Scan for the cell matching the given text and deliver its [x, y] coordinate at center. 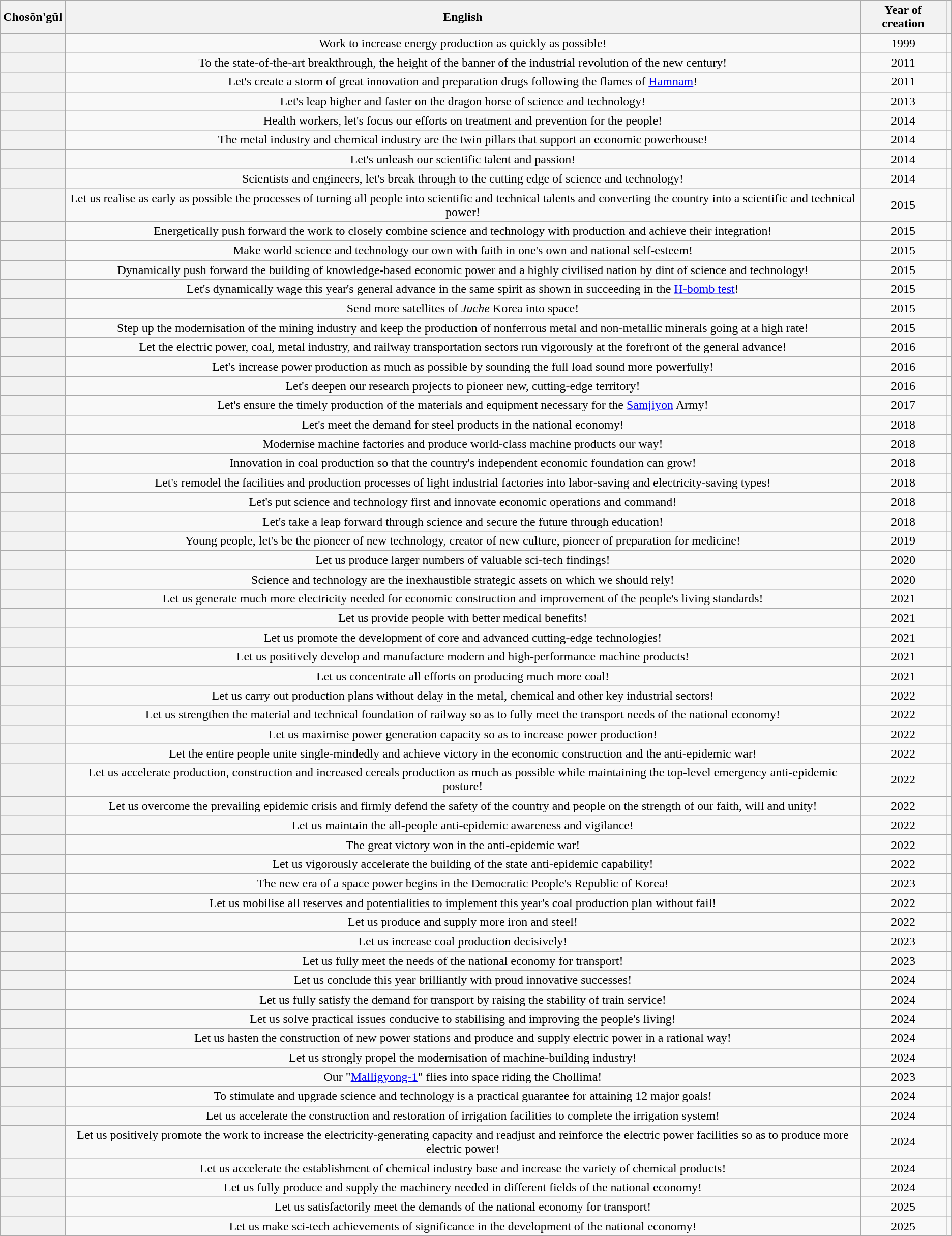
2017 [903, 405]
Let's take a leap forward through science and secure the future through education! [463, 521]
Step up the modernisation of the mining industry and keep the production of nonferrous metal and non-metallic minerals going at a high rate! [463, 328]
The metal industry and chemical industry are the twin pillars that support an economic powerhouse! [463, 140]
Let us increase coal production decisively! [463, 942]
Let us strengthen the material and technical foundation of railway so as to fully meet the transport needs of the national economy! [463, 715]
Let's dynamically wage this year's general advance in the same spirit as shown in succeeding in the H-bomb test! [463, 289]
Let us positively develop and manufacture modern and high-performance machine products! [463, 657]
Energetically push forward the work to closely combine science and technology with production and achieve their integration! [463, 231]
Let's create a storm of great innovation and preparation drugs following the flames of Hamnam! [463, 82]
Let us conclude this year brilliantly with proud innovative successes! [463, 980]
Let the entire people unite single-mindedly and achieve victory in the economic construction and the anti-epidemic war! [463, 753]
Innovation in coal production so that the country's independent economic foundation can grow! [463, 463]
Health workers, let's focus our efforts on treatment and prevention for the people! [463, 120]
Let us satisfactorily meet the demands of the national economy for transport! [463, 1207]
The new era of a space power begins in the Democratic People's Republic of Korea! [463, 883]
1999 [903, 43]
Let us promote the development of core and advanced cutting-edge technologies! [463, 638]
Let us accelerate the establishment of chemical industry base and increase the variety of chemical products! [463, 1168]
Let us solve practical issues conducive to stabilising and improving the people's living! [463, 1019]
Scientists and engineers, let's break through to the cutting edge of science and technology! [463, 178]
Science and technology are the inexhaustible strategic assets on which we should rely! [463, 579]
Let's leap higher and faster on the dragon horse of science and technology! [463, 101]
Let us produce larger numbers of valuable sci-tech findings! [463, 560]
Let's ensure the timely production of the materials and equipment necessary for the Samjiyon Army! [463, 405]
Let's deepen our research projects to pioneer new, cutting-edge territory! [463, 386]
To the state-of-the-art breakthrough, the height of the banner of the industrial revolution of the new century! [463, 63]
Make world science and technology our own with faith in one's own and national self-esteem! [463, 250]
Let us maintain the all-people anti-epidemic awareness and vigilance! [463, 825]
Let's remodel the facilities and production processes of light industrial factories into labor-saving and electricity-saving types! [463, 483]
Let us mobilise all reserves and potentialities to implement this year's coal production plan without fail! [463, 902]
Modernise machine factories and produce world-class machine products our way! [463, 444]
To stimulate and upgrade science and technology is a practical guarantee for attaining 12 major goals! [463, 1096]
Work to increase energy production as quickly as possible! [463, 43]
Let us make sci-tech achievements of significance in the development of the national economy! [463, 1226]
2019 [903, 540]
Let us maximise power generation capacity so as to increase power production! [463, 734]
Let us carry out production plans without delay in the metal, chemical and other key industrial sectors! [463, 696]
Let us concentrate all efforts on producing much more coal! [463, 676]
Let us produce and supply more iron and steel! [463, 922]
Let us generate much more electricity needed for economic construction and improvement of the people's living standards! [463, 599]
Let us overcome the prevailing epidemic crisis and firmly defend the safety of the country and people on the strength of our faith, will and unity! [463, 806]
Year of creation [903, 17]
Young people, let's be the pioneer of new technology, creator of new culture, pioneer of preparation for medicine! [463, 540]
Let's unleash our scientific talent and passion! [463, 159]
Let us strongly propel the modernisation of machine-building industry! [463, 1058]
The great victory won in the anti-epidemic war! [463, 845]
Chosŏn'gŭl [33, 17]
Let's put science and technology first and innovate economic operations and command! [463, 502]
Let us vigorously accelerate the building of the state anti-epidemic capability! [463, 864]
Send more satellites of Juche Korea into space! [463, 309]
Let's increase power production as much as possible by sounding the full load sound more powerfully! [463, 367]
Let us accelerate the construction and restoration of irrigation facilities to complete the irrigation system! [463, 1116]
Let us fully meet the needs of the national economy for transport! [463, 961]
Let us fully produce and supply the machinery needed in different fields of the national economy! [463, 1187]
Let us hasten the construction of new power stations and produce and supply electric power in a rational way! [463, 1038]
Our "Malligyong-1" flies into space riding the Chollima! [463, 1077]
Let's meet the demand for steel products in the national economy! [463, 425]
Let the electric power, coal, metal industry, and railway transportation sectors run vigorously at the forefront of the general advance! [463, 347]
English [463, 17]
Dynamically push forward the building of knowledge-based economic power and a highly civilised nation by dint of science and technology! [463, 270]
Let us provide people with better medical benefits! [463, 618]
2013 [903, 101]
Let us fully satisfy the demand for transport by raising the stability of train service! [463, 1000]
